Search for the cell housing the specified text and yield its [x, y] center coordinate. 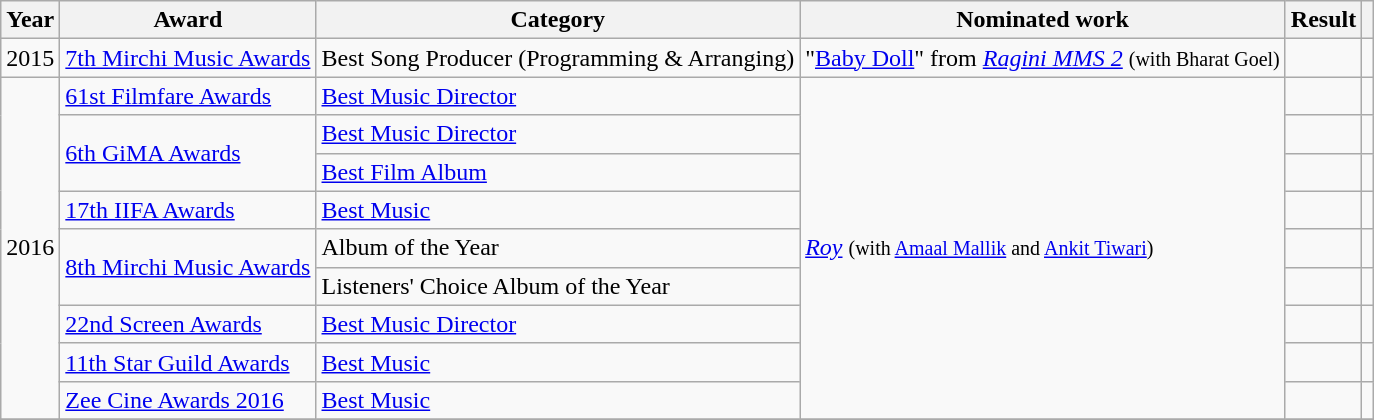
2016 [30, 248]
Listeners' Choice Album of the Year [558, 286]
Zee Cine Awards 2016 [188, 400]
11th Star Guild Awards [188, 362]
Result [1323, 20]
61st Filmfare Awards [188, 96]
"Baby Doll" from Ragini MMS 2 (with Bharat Goel) [1043, 58]
Year [30, 20]
6th GiMA Awards [188, 153]
Roy (with Amaal Mallik and Ankit Tiwari) [1043, 248]
Album of the Year [558, 248]
2015 [30, 58]
Category [558, 20]
22nd Screen Awards [188, 324]
Award [188, 20]
Nominated work [1043, 20]
17th IIFA Awards [188, 210]
8th Mirchi Music Awards [188, 267]
Best Film Album [558, 172]
Best Song Producer (Programming & Arranging) [558, 58]
7th Mirchi Music Awards [188, 58]
